Search for the cell housing the specified text and yield its [x, y] center coordinate. 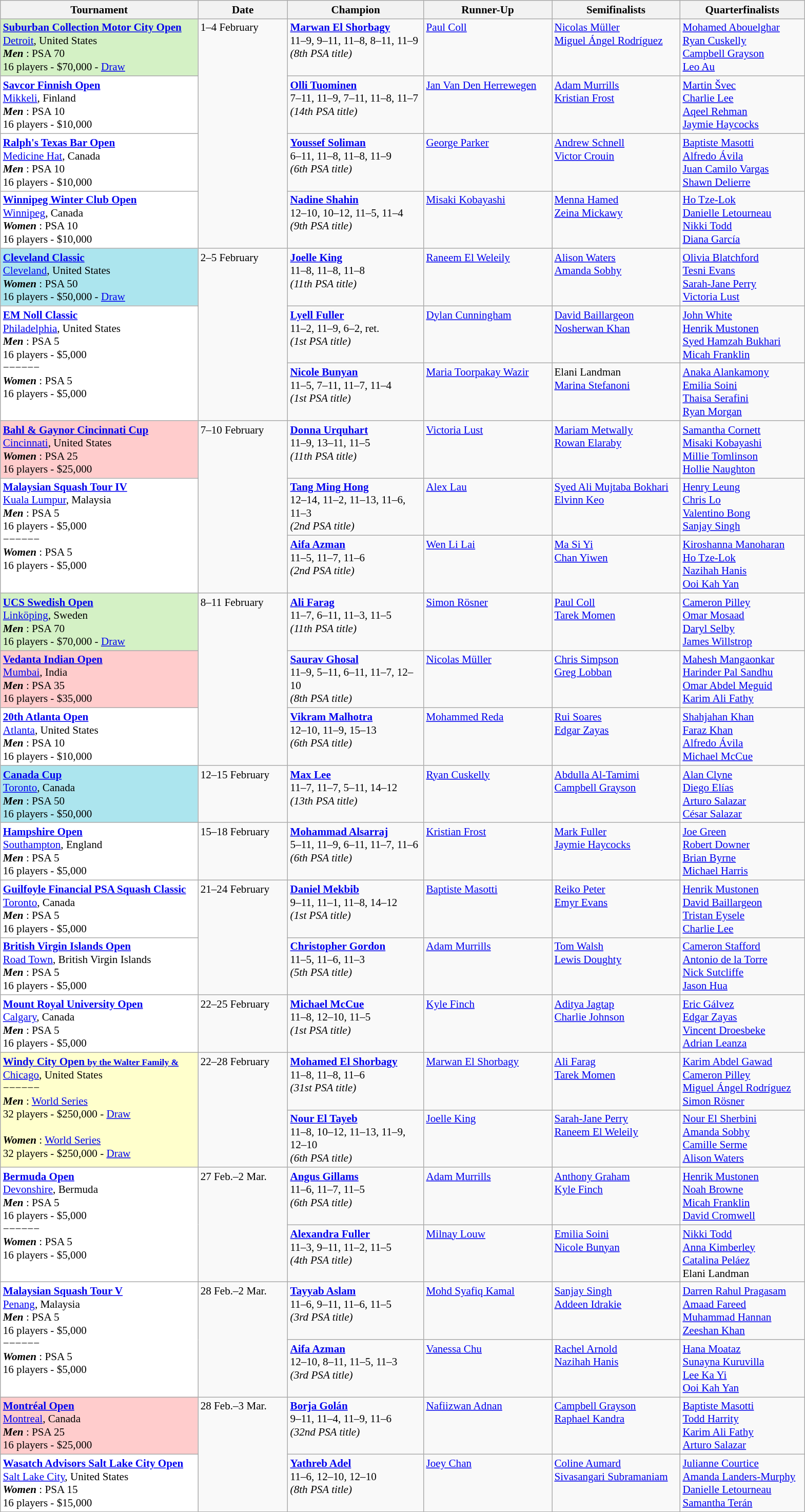
Aifa Azman12–10, 8–11, 11–5, 11–3(3rd PSA title) [356, 1368]
Dylan Cunningham [488, 335]
Marwan El Shorbagy11–9, 9–11, 11–8, 8–11, 11–9(8th PSA title) [356, 47]
Nikki Todd Anna Kimberley Catalina Peláez Elani Landman [742, 1253]
Bahl & Gaynor Cincinnati Cup Cincinnati, United States Women : PSA 2516 players - $25,000 [100, 449]
Martin Švec Charlie Lee Aqeel Rehman Jaymie Haycocks [742, 105]
22–28 February [243, 1110]
Mohamed El Shorbagy11–8, 11–8, 11–6(31st PSA title) [356, 1081]
Yathreb Adel11–6, 12–10, 12–10(8th PSA title) [356, 1483]
Quarterfinalists [742, 9]
Baptiste Masotti Alfredo Ávila Juan Camilo Vargas Shawn Delierre [742, 162]
Wasatch Advisors Salt Lake City Open Salt Lake City, United States Women : PSA 1516 players - $15,000 [100, 1483]
Cameron Stafford Antonio de la Torre Nick Sutcliffe Jason Hua [742, 966]
Tournament [100, 9]
Date [243, 9]
Mohammed Reda [488, 737]
Maria Toorpakay Wazir [488, 392]
Shahjahan Khan Faraz Khan Alfredo Ávila Michael McCue [742, 737]
Cameron Pilley Omar Mosaad Daryl Selby James Willstrop [742, 622]
UCS Swedish Open Linköping, Sweden Men : PSA 7016 players - $70,000 - Draw [100, 622]
Sanjay Singh Addeen Idrakie [616, 1311]
Hana Moataz Sunayna Kuruvilla Lee Ka Yi Ooi Kah Yan [742, 1368]
Youssef Soliman6–11, 11–8, 11–8, 11–9(6th PSA title) [356, 162]
Ali Farag Tarek Momen [616, 1081]
Borja Golán9–11, 11–4, 11–9, 11–6(32nd PSA title) [356, 1426]
Eric Gálvez Edgar Zayas Vincent Droesbeke Adrian Leanza [742, 1024]
Hampshire Open Southampton, England Men : PSA 516 players - $5,000 [100, 851]
Paul Coll [488, 47]
Joelle King11–8, 11–8, 11–8(11th PSA title) [356, 277]
Daniel Mekbib9–11, 11–1, 11–8, 14–12(1st PSA title) [356, 909]
Karim Abdel Gawad Cameron Pilley Miguel Ángel Rodríguez Simon Rösner [742, 1081]
8–11 February [243, 679]
Vanessa Chu [488, 1368]
7–10 February [243, 507]
Henry Leung Chris Lo Valentino Bong Sanjay Singh [742, 507]
Nicole Bunyan11–5, 7–11, 11–7, 11–4(1st PSA title) [356, 392]
28 Feb.–2 Mar. [243, 1340]
Kristian Frost [488, 851]
Adam Murrills Kristian Frost [616, 105]
Syed Ali Mujtaba Bokhari Elvinn Keo [616, 507]
Cleveland Classic Cleveland, United States Women : PSA 5016 players - $50,000 - Draw [100, 277]
Nicolas Müller [488, 679]
Ho Tze-Lok Danielle Letourneau Nikki Todd Diana García [742, 220]
Kyle Finch [488, 1024]
Nadine Shahin12–10, 10–12, 11–5, 11–4(9th PSA title) [356, 220]
Aifa Azman11–5, 11–7, 11–6(2nd PSA title) [356, 564]
Bermuda Open Devonshire, Bermuda Men : PSA 516 players - $5,000−−−−−− Women : PSA 516 players - $5,000 [100, 1225]
Menna Hamed Zeina Mickawy [616, 220]
Suburban Collection Motor City Open Detroit, United States Men : PSA 7016 players - $70,000 - Draw [100, 47]
Savcor Finnish Open Mikkeli, Finland Men : PSA 1016 players - $10,000 [100, 105]
Baptiste Masotti [488, 909]
Reiko Peter Emyr Evans [616, 909]
Anaka Alankamony Emilia Soini Thaisa Serafini Ryan Morgan [742, 392]
Alan Clyne Diego Elías Arturo Salazar César Salazar [742, 794]
Elani Landman Marina Stefanoni [616, 392]
Anthony Graham Kyle Finch [616, 1196]
22–25 February [243, 1024]
John White Henrik Mustonen Syed Hamzah Bukhari Micah Franklin [742, 335]
Vedanta Indian Open Mumbai, India Men : PSA 3516 players - $35,000 [100, 679]
Henrik Mustonen David Baillargeon Tristan Eysele Charlie Lee [742, 909]
Baptiste Masotti Todd Harrity Karim Ali Fathy Arturo Salazar [742, 1426]
Alison Waters Amanda Sobhy [616, 277]
Winnipeg Winter Club Open Winnipeg, Canada Women : PSA 1016 players - $10,000 [100, 220]
Malaysian Squash Tour V Penang, Malaysia Men : PSA 516 players - $5,000−−−−−− Women : PSA 516 players - $5,000 [100, 1340]
15–18 February [243, 851]
Olivia Blatchford Tesni Evans Sarah-Jane Perry Victoria Lust [742, 277]
Henrik Mustonen Noah Browne Micah Franklin David Cromwell [742, 1196]
Michael McCue11–8, 12–10, 11–5(1st PSA title) [356, 1024]
George Parker [488, 162]
Abdulla Al-Tamimi Campbell Grayson [616, 794]
Milnay Louw [488, 1253]
Max Lee11–7, 11–7, 5–11, 14–12(13th PSA title) [356, 794]
Chris Simpson Greg Lobban [616, 679]
Lyell Fuller11–2, 11–9, 6–2, ret.(1st PSA title) [356, 335]
Andrew Schnell Victor Crouin [616, 162]
Sarah-Jane Perry Raneem El Weleily [616, 1138]
Montréal Open Montreal, Canada Men : PSA 2516 players - $25,000 [100, 1426]
Simon Rösner [488, 622]
21–24 February [243, 937]
Alexandra Fuller11–3, 9–11, 11–2, 11–5(4th PSA title) [356, 1253]
Joey Chan [488, 1483]
Rui Soares Edgar Zayas [616, 737]
David Baillargeon Nosherwan Khan [616, 335]
Wen Li Lai [488, 564]
27 Feb.–2 Mar. [243, 1225]
Angus Gillams11–6, 11–7, 11–5(6th PSA title) [356, 1196]
Mohamed Abouelghar Ryan Cuskelly Campbell Grayson Leo Au [742, 47]
Runner-Up [488, 9]
Mark Fuller Jaymie Haycocks [616, 851]
Guilfoyle Financial PSA Squash Classic Toronto, Canada Men : PSA 516 players - $5,000 [100, 909]
Ralph's Texas Bar Open Medicine Hat, Canada Men : PSA 1016 players - $10,000 [100, 162]
Emilia Soini Nicole Bunyan [616, 1253]
Tayyab Aslam11–6, 9–11, 11–6, 11–5(3rd PSA title) [356, 1311]
Julianne Courtice Amanda Landers-Murphy Danielle Letourneau Samantha Terán [742, 1483]
20th Atlanta Open Atlanta, United States Men : PSA 1016 players - $10,000 [100, 737]
Alex Lau [488, 507]
Mohd Syafiq Kamal [488, 1311]
12–15 February [243, 794]
Ali Farag11–7, 6–11, 11–3, 11–5(11th PSA title) [356, 622]
Joelle King [488, 1138]
1–4 February [243, 133]
Malaysian Squash Tour IV Kuala Lumpur, Malaysia Men : PSA 516 players - $5,000−−−−−− Women : PSA 516 players - $5,000 [100, 536]
Aditya Jagtap Charlie Johnson [616, 1024]
2–5 February [243, 335]
Samantha Cornett Misaki Kobayashi Millie Tomlinson Hollie Naughton [742, 449]
Nicolas Müller Miguel Ángel Rodríguez [616, 47]
Campbell Grayson Raphael Kandra [616, 1426]
EM Noll Classic Philadelphia, United States Men : PSA 516 players - $5,000−−−−−− Women : PSA 516 players - $5,000 [100, 363]
Raneem El Weleily [488, 277]
Nafiizwan Adnan [488, 1426]
Tang Ming Hong12–14, 11–2, 11–13, 11–6, 11–3(2nd PSA title) [356, 507]
Mohammad Alsarraj5–11, 11–9, 6–11, 11–7, 11–6(6th PSA title) [356, 851]
Donna Urquhart11–9, 13–11, 11–5(11th PSA title) [356, 449]
Mahesh Mangaonkar Harinder Pal Sandhu Omar Abdel Meguid Karim Ali Fathy [742, 679]
Nour El Tayeb11–8, 10–12, 11–13, 11–9, 12–10(6th PSA title) [356, 1138]
Darren Rahul Pragasam Amaad Fareed Muhammad Hannan Zeeshan Khan [742, 1311]
Misaki Kobayashi [488, 220]
Mount Royal University Open Calgary, Canada Men : PSA 516 players - $5,000 [100, 1024]
Marwan El Shorbagy [488, 1081]
Canada Cup Toronto, Canada Men : PSA 5016 players - $50,000 [100, 794]
Vikram Malhotra12–10, 11–9, 15–13(6th PSA title) [356, 737]
Jan Van Den Herrewegen [488, 105]
Coline Aumard Sivasangari Subramaniam [616, 1483]
Tom Walsh Lewis Doughty [616, 966]
Rachel Arnold Nazihah Hanis [616, 1368]
Victoria Lust [488, 449]
Mariam Metwally Rowan Elaraby [616, 449]
Christopher Gordon11–5, 11–6, 11–3(5th PSA title) [356, 966]
Saurav Ghosal11–9, 5–11, 6–11, 11–7, 12–10(8th PSA title) [356, 679]
Kiroshanna Manoharan Ho Tze-Lok Nazihah Hanis Ooi Kah Yan [742, 564]
28 Feb.–3 Mar. [243, 1455]
Joe Green Robert Downer Brian Byrne Michael Harris [742, 851]
Semifinalists [616, 9]
Ryan Cuskelly [488, 794]
Ma Si Yi Chan Yiwen [616, 564]
Champion [356, 9]
Nour El Sherbini Amanda Sobhy Camille Serme Alison Waters [742, 1138]
Paul Coll Tarek Momen [616, 622]
Olli Tuominen7–11, 11–9, 7–11, 11–8, 11–7(14th PSA title) [356, 105]
British Virgin Islands Open Road Town, British Virgin Islands Men : PSA 516 players - $5,000 [100, 966]
